Scan for the cell matching the given text and deliver its (X, Y) coordinate at center. 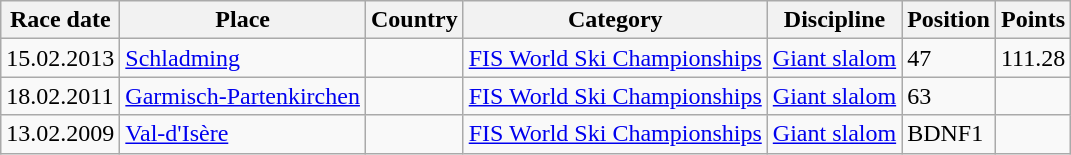
Position (949, 20)
Garmisch-Partenkirchen (243, 96)
Points (1032, 20)
47 (949, 58)
Discipline (834, 20)
Place (243, 20)
Race date (60, 20)
Category (615, 20)
13.02.2009 (60, 134)
Country (414, 20)
18.02.2011 (60, 96)
Schladming (243, 58)
111.28 (1032, 58)
Val-d'Isère (243, 134)
63 (949, 96)
15.02.2013 (60, 58)
BDNF1 (949, 134)
